Extract the [X, Y] coordinate from the center of the cell holding the provided text.  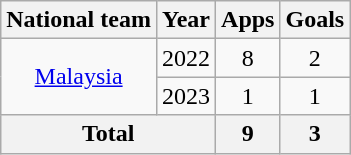
9 [248, 134]
Total [108, 134]
Apps [248, 20]
2023 [186, 96]
Malaysia [79, 77]
Year [186, 20]
2022 [186, 58]
8 [248, 58]
Goals [315, 20]
National team [79, 20]
2 [315, 58]
3 [315, 134]
